Provide the (x, y) coordinate of the cell's center where the given text is located.  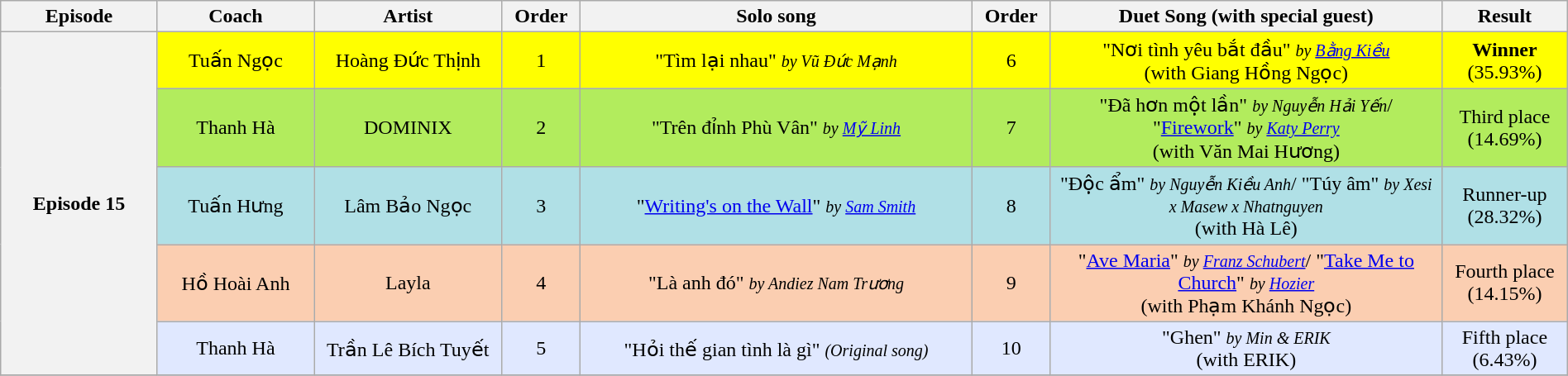
Duet Song (with special guest) (1246, 17)
6 (1011, 60)
"Là anh đó" by Andiez Nam Trương (777, 283)
Runner-up (28.32%) (1505, 206)
Hoàng Đức Thịnh (409, 60)
"Writing's on the Wall" by Sam Smith (777, 206)
Result (1505, 17)
Tuấn Hưng (235, 206)
"Ghen" by Min & ERIK(with ERIK) (1246, 349)
Hồ Hoài Anh (235, 283)
Fourth place (14.15%) (1505, 283)
"Nơi tình yêu bắt đầu" by Bằng Kiều(with Giang Hồng Ngọc) (1246, 60)
8 (1011, 206)
1 (541, 60)
5 (541, 349)
Tuấn Ngọc (235, 60)
Winner (35.93%) (1505, 60)
"Độc ẩm" by Nguyễn Kiều Anh/ "Túy âm" by Xesi x Masew x Nhatnguyen(with Hà Lê) (1246, 206)
4 (541, 283)
"Tìm lại nhau" by Vũ Đức Mạnh (777, 60)
Solo song (777, 17)
7 (1011, 127)
Lâm Bảo Ngọc (409, 206)
9 (1011, 283)
Coach (235, 17)
Layla (409, 283)
Episode 15 (79, 203)
"Ave Maria" by Franz Schubert/ "Take Me to Church" by Hozier(with Phạm Khánh Ngọc) (1246, 283)
Fifth place (6.43%) (1505, 349)
Artist (409, 17)
DOMINIX (409, 127)
Episode (79, 17)
Trần Lê Bích Tuyết (409, 349)
"Đã hơn một lần" by Nguyễn Hải Yến/ "Firework" by Katy Perry(with Văn Mai Hương) (1246, 127)
10 (1011, 349)
"Hỏi thế gian tình là gì" (Original song) (777, 349)
Third place (14.69%) (1505, 127)
"Trên đỉnh Phù Vân" by Mỹ Linh (777, 127)
2 (541, 127)
3 (541, 206)
